Locate the cell with the specified text and output its [x, y] center coordinate. 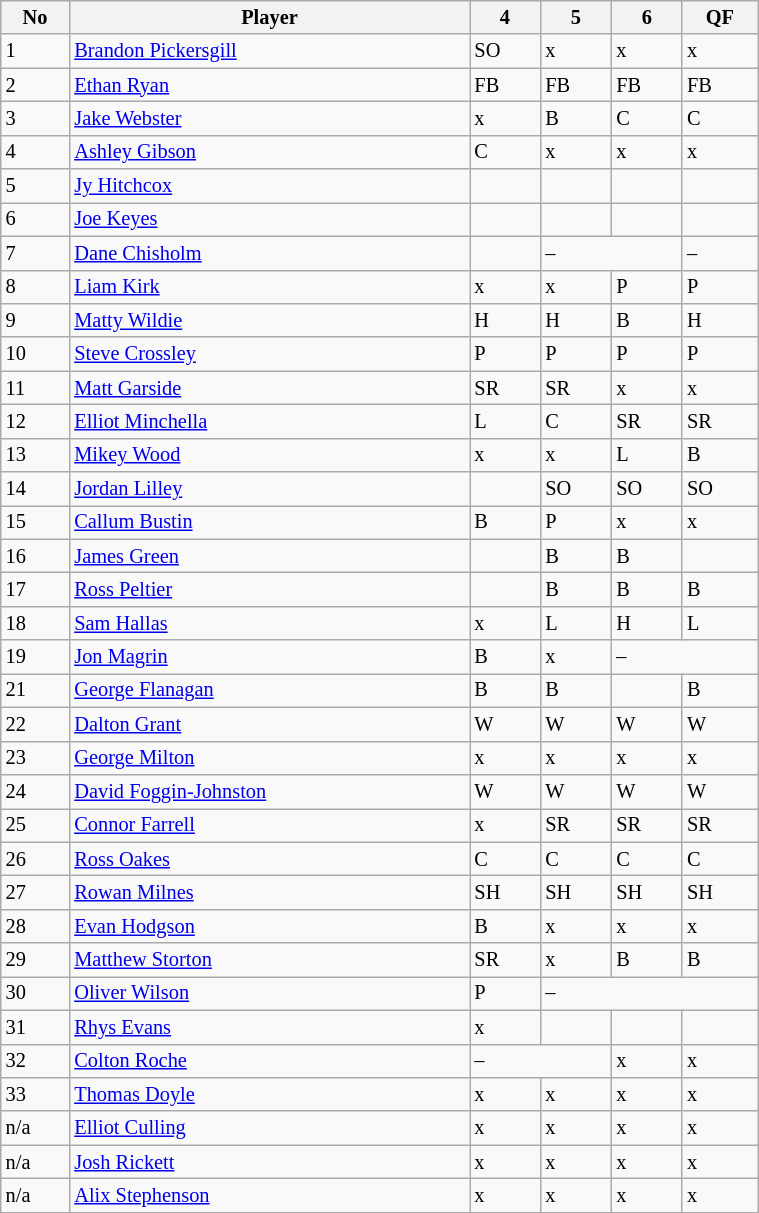
Rowan Milnes [269, 892]
Connor Farrell [269, 825]
Dane Chisholm [269, 253]
Brandon Pickersgill [269, 51]
Jordan Lilley [269, 489]
Jy Hitchcox [269, 186]
11 [36, 388]
Oliver Wilson [269, 993]
Joe Keyes [269, 219]
David Foggin-Johnston [269, 791]
Jon Magrin [269, 657]
15 [36, 522]
Alix Stephenson [269, 1195]
Matty Wildie [269, 320]
Player [269, 17]
24 [36, 791]
25 [36, 825]
Elliot Culling [269, 1128]
Steve Crossley [269, 354]
33 [36, 1094]
29 [36, 960]
Colton Roche [269, 1061]
Ashley Gibson [269, 152]
Evan Hodgson [269, 926]
22 [36, 724]
Sam Hallas [269, 623]
12 [36, 421]
18 [36, 623]
Callum Bustin [269, 522]
Jake Webster [269, 118]
Thomas Doyle [269, 1094]
28 [36, 926]
QF [720, 17]
Mikey Wood [269, 455]
Ross Oakes [269, 859]
14 [36, 489]
7 [36, 253]
George Milton [269, 758]
21 [36, 690]
13 [36, 455]
James Green [269, 556]
10 [36, 354]
27 [36, 892]
Rhys Evans [269, 1027]
Elliot Minchella [269, 421]
Matt Garside [269, 388]
32 [36, 1061]
30 [36, 993]
19 [36, 657]
16 [36, 556]
8 [36, 287]
Liam Kirk [269, 287]
Josh Rickett [269, 1162]
3 [36, 118]
1 [36, 51]
Ross Peltier [269, 589]
Matthew Storton [269, 960]
Dalton Grant [269, 724]
23 [36, 758]
George Flanagan [269, 690]
2 [36, 85]
26 [36, 859]
9 [36, 320]
31 [36, 1027]
No [36, 17]
Ethan Ryan [269, 85]
17 [36, 589]
